Detect which cell encompasses the target text, then output its [x, y] center coordinate. 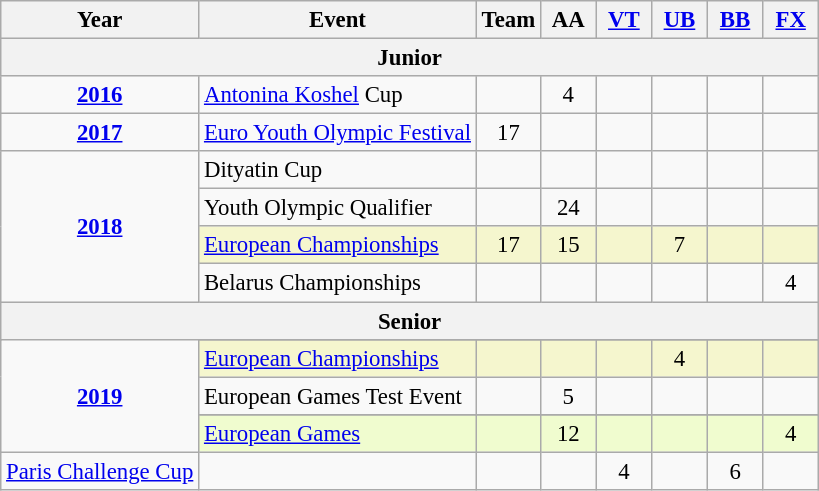
12 [568, 433]
Paris Challenge Cup [100, 471]
FX [791, 20]
UB [680, 20]
15 [568, 245]
Event [338, 20]
Belarus Championships [338, 283]
6 [735, 471]
AA [568, 20]
Euro Youth Olympic Festival [338, 133]
European Games Test Event [338, 396]
5 [568, 396]
Youth Olympic Qualifier [338, 208]
2018 [100, 226]
Year [100, 20]
European Games [338, 433]
Team [508, 20]
BB [735, 20]
Senior [410, 321]
Dityatin Cup [338, 170]
2016 [100, 95]
24 [568, 208]
7 [680, 245]
VT [624, 20]
2019 [100, 396]
2017 [100, 133]
Junior [410, 58]
Antonina Koshel Cup [338, 95]
